Detect which cell encompasses the target text, then output its [x, y] center coordinate. 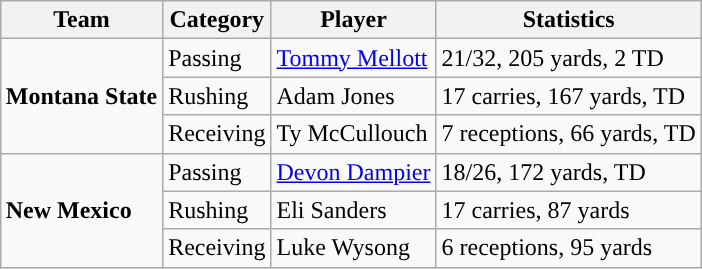
Statistics [568, 20]
Eli Sanders [354, 210]
7 receptions, 66 yards, TD [568, 134]
Player [354, 20]
Tommy Mellott [354, 58]
Ty McCullouch [354, 134]
Devon Dampier [354, 172]
18/26, 172 yards, TD [568, 172]
Luke Wysong [354, 248]
21/32, 205 yards, 2 TD [568, 58]
Montana State [81, 96]
Adam Jones [354, 96]
17 carries, 167 yards, TD [568, 96]
Category [217, 20]
Team [81, 20]
New Mexico [81, 210]
6 receptions, 95 yards [568, 248]
17 carries, 87 yards [568, 210]
